Return the [x, y] coordinate for the center point of the cell that contains the specified text.  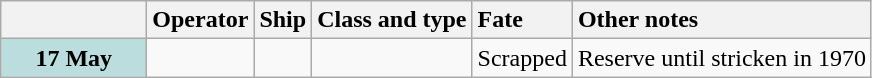
Operator [200, 20]
Fate [522, 20]
Reserve until stricken in 1970 [722, 58]
Ship [283, 20]
Class and type [392, 20]
Other notes [722, 20]
Scrapped [522, 58]
17 May [74, 58]
